Provide the (X, Y) coordinate of the cell's center where the given text is located.  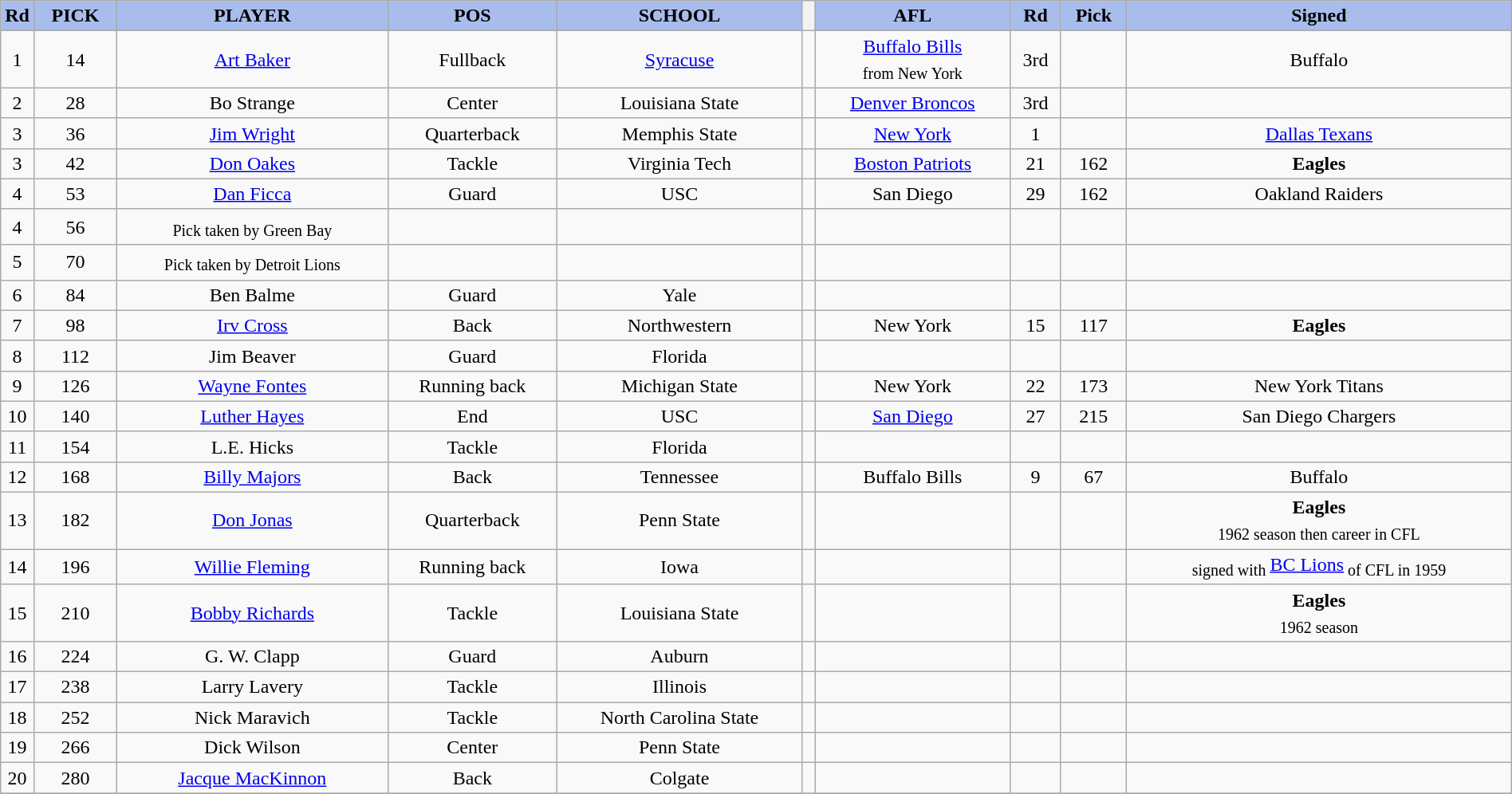
Buffalo Billsfrom New York (912, 59)
Fullback (472, 59)
21 (1035, 163)
126 (75, 386)
17 (18, 687)
Memphis State (679, 133)
12 (18, 477)
Irv Cross (253, 325)
224 (75, 657)
18 (18, 717)
Eagles 1962 season then career in CFL (1319, 521)
Boston Patriots (912, 163)
196 (75, 567)
42 (75, 163)
Virginia Tech (679, 163)
Illinois (679, 687)
Syracuse (679, 59)
Michigan State (679, 386)
Jacque MacKinnon (253, 778)
29 (1035, 194)
Pick taken by Green Bay (253, 226)
19 (18, 748)
Billy Majors (253, 477)
Oakland Raiders (1319, 194)
Art Baker (253, 59)
168 (75, 477)
11 (18, 446)
Don Jonas (253, 521)
182 (75, 521)
Nick Maravich (253, 717)
End (472, 416)
Yale (679, 295)
Denver Broncos (912, 103)
Jim Beaver (253, 356)
Dallas Texans (1319, 133)
140 (75, 416)
Don Oakes (253, 163)
Northwestern (679, 325)
238 (75, 687)
20 (18, 778)
POS (472, 16)
36 (75, 133)
28 (75, 103)
266 (75, 748)
Larry Lavery (253, 687)
70 (75, 262)
10 (18, 416)
Signed (1319, 16)
112 (75, 356)
53 (75, 194)
SCHOOL (679, 16)
signed with BC Lions of CFL in 1959 (1319, 567)
16 (18, 657)
Dick Wilson (253, 748)
5 (18, 262)
8 (18, 356)
Willie Fleming (253, 567)
6 (18, 295)
Ben Balme (253, 295)
Luther Hayes (253, 416)
22 (1035, 386)
Auburn (679, 657)
Pick (1094, 16)
Buffalo Bills (912, 477)
210 (75, 612)
Tennessee (679, 477)
84 (75, 295)
Pick taken by Detroit Lions (253, 262)
AFL (912, 16)
G. W. Clapp (253, 657)
56 (75, 226)
117 (1094, 325)
215 (1094, 416)
San Diego Chargers (1319, 416)
67 (1094, 477)
New York Titans (1319, 386)
Colgate (679, 778)
27 (1035, 416)
173 (1094, 386)
PLAYER (253, 16)
PICK (75, 16)
Dan Ficca (253, 194)
154 (75, 446)
Eagles 1962 season (1319, 612)
98 (75, 325)
Jim Wright (253, 133)
252 (75, 717)
13 (18, 521)
Wayne Fontes (253, 386)
Bo Strange (253, 103)
280 (75, 778)
Bobby Richards (253, 612)
7 (18, 325)
Iowa (679, 567)
2 (18, 103)
L.E. Hicks (253, 446)
North Carolina State (679, 717)
